Pinpoint the cell where the given text exists, returning its [x, y] midpoint coordinate. 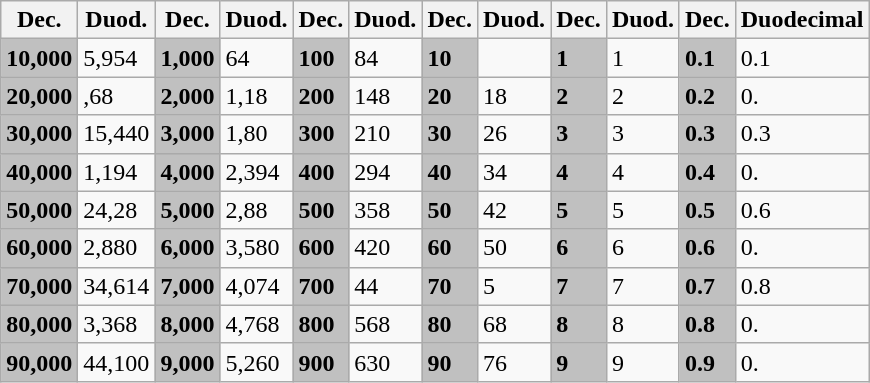
1,18 [256, 96]
420 [386, 248]
60 [450, 248]
300 [321, 134]
40 [450, 172]
84 [386, 58]
34 [514, 172]
2,394 [256, 172]
20 [450, 96]
60,000 [40, 248]
3,368 [116, 324]
70,000 [40, 286]
358 [386, 210]
4,000 [188, 172]
900 [321, 362]
5,000 [188, 210]
44,100 [116, 362]
3,580 [256, 248]
2,88 [256, 210]
0.9 [707, 362]
8,000 [188, 324]
90,000 [40, 362]
24,28 [116, 210]
2,000 [188, 96]
15,440 [116, 134]
70 [450, 286]
2,880 [116, 248]
34,614 [116, 286]
148 [386, 96]
30 [450, 134]
,68 [116, 96]
64 [256, 58]
6,000 [188, 248]
294 [386, 172]
0.4 [707, 172]
42 [514, 210]
9,000 [188, 362]
18 [514, 96]
0.5 [707, 210]
68 [514, 324]
0.7 [707, 286]
10 [450, 58]
76 [514, 362]
7,000 [188, 286]
210 [386, 134]
4,768 [256, 324]
5,260 [256, 362]
50,000 [40, 210]
400 [321, 172]
200 [321, 96]
0.2 [707, 96]
100 [321, 58]
500 [321, 210]
800 [321, 324]
90 [450, 362]
80,000 [40, 324]
4,074 [256, 286]
80 [450, 324]
40,000 [40, 172]
5,954 [116, 58]
568 [386, 324]
600 [321, 248]
630 [386, 362]
10,000 [40, 58]
1,80 [256, 134]
1,194 [116, 172]
44 [386, 286]
700 [321, 286]
Duodecimal [802, 20]
3,000 [188, 134]
1,000 [188, 58]
20,000 [40, 96]
26 [514, 134]
30,000 [40, 134]
